Capture the cell that displays the provided text and extract its (x, y) central coordinate. 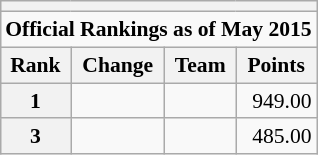
3 (35, 136)
949.00 (276, 101)
Team (200, 65)
1 (35, 101)
Official Rankings as of May 2015 (158, 29)
Points (276, 65)
485.00 (276, 136)
Change (118, 65)
Rank (35, 65)
